Return [x, y] of the center of cell containing provided text 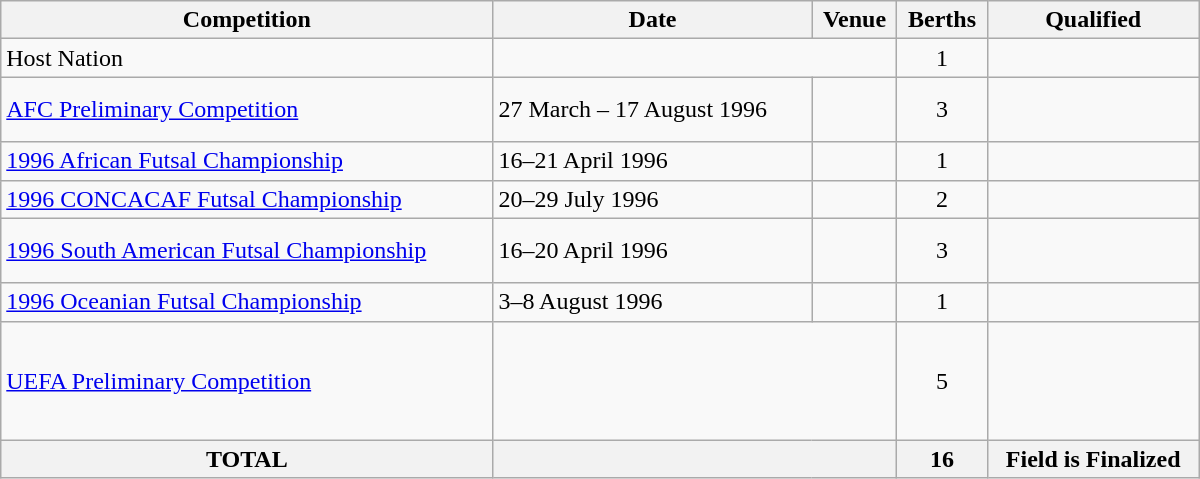
1996 African Futsal Championship [247, 161]
3–8 August 1996 [652, 302]
5 [942, 380]
2 [942, 199]
20–29 July 1996 [652, 199]
TOTAL [247, 459]
27 March – 17 August 1996 [652, 110]
16–20 April 1996 [652, 250]
Qualified [1093, 20]
Field is Finalized [1093, 459]
16–21 April 1996 [652, 161]
Venue [854, 20]
16 [942, 459]
1996 South American Futsal Championship [247, 250]
1996 Oceanian Futsal Championship [247, 302]
Competition [247, 20]
AFC Preliminary Competition [247, 110]
Host Nation [247, 58]
1996 CONCACAF Futsal Championship [247, 199]
Date [652, 20]
Berths [942, 20]
UEFA Preliminary Competition [247, 380]
